Find where the given text appears and provide that cell's center as (x, y) coordinate. 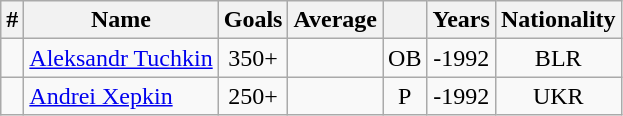
P (405, 96)
250+ (253, 96)
Years (461, 20)
Average (336, 20)
Name (121, 20)
350+ (253, 58)
Nationality (558, 20)
Goals (253, 20)
Aleksandr Tuchkin (121, 58)
# (12, 20)
OB (405, 58)
UKR (558, 96)
Andrei Xepkin (121, 96)
BLR (558, 58)
